For the text-containing cell, return its midpoint in (x, y) coordinate format. 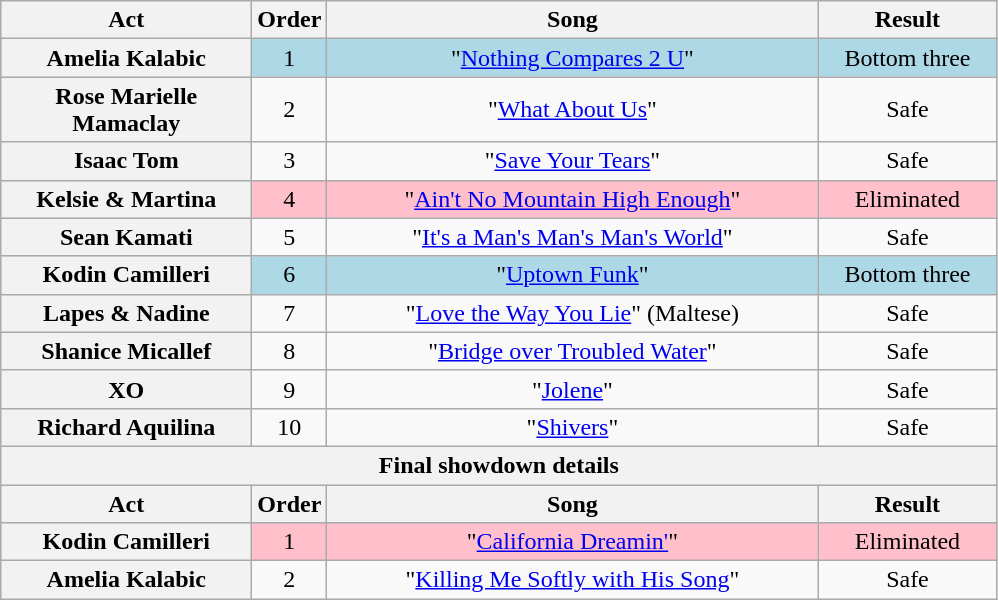
7 (290, 313)
"Save Your Tears" (572, 161)
"What About Us" (572, 110)
4 (290, 199)
"California Dreamin'" (572, 542)
"Ain't No Mountain High Enough" (572, 199)
Shanice Micallef (126, 351)
9 (290, 389)
8 (290, 351)
"Shivers" (572, 427)
"Nothing Compares 2 U" (572, 58)
"It's a Man's Man's Man's World" (572, 237)
Isaac Tom (126, 161)
3 (290, 161)
Kelsie & Martina (126, 199)
5 (290, 237)
Sean Kamati (126, 237)
Rose Marielle Mamaclay (126, 110)
"Killing Me Softly with His Song" (572, 580)
Final showdown details (499, 465)
"Bridge over Troubled Water" (572, 351)
"Jolene" (572, 389)
"Uptown Funk" (572, 275)
XO (126, 389)
6 (290, 275)
"Love the Way You Lie" (Maltese) (572, 313)
Lapes & Nadine (126, 313)
Richard Aquilina (126, 427)
10 (290, 427)
